Return [X, Y] of the center of cell containing provided text 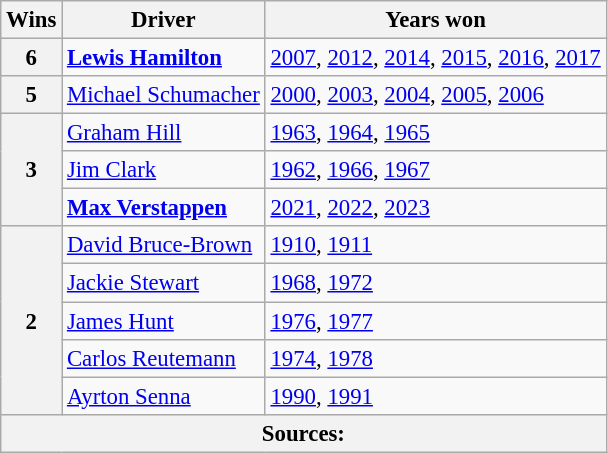
6 [32, 58]
Ayrton Senna [164, 396]
1963, 1964, 1965 [436, 133]
Carlos Reutemann [164, 358]
2007, 2012, 2014, 2015, 2016, 2017 [436, 58]
Sources: [304, 433]
2 [32, 320]
Max Verstappen [164, 208]
5 [32, 95]
1910, 1911 [436, 245]
1976, 1977 [436, 321]
David Bruce-Brown [164, 245]
Michael Schumacher [164, 95]
1962, 1966, 1967 [436, 170]
James Hunt [164, 321]
2000, 2003, 2004, 2005, 2006 [436, 95]
Lewis Hamilton [164, 58]
1990, 1991 [436, 396]
2021, 2022, 2023 [436, 208]
Jim Clark [164, 170]
1968, 1972 [436, 283]
Jackie Stewart [164, 283]
1974, 1978 [436, 358]
Graham Hill [164, 133]
Driver [164, 20]
Years won [436, 20]
3 [32, 170]
Wins [32, 20]
